Find where the given text appears and provide that cell's center as (x, y) coordinate. 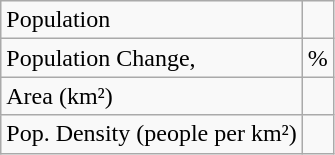
Area (km²) (152, 96)
Population (152, 20)
% (318, 58)
Pop. Density (people per km²) (152, 134)
Population Change, (152, 58)
